Return [x, y] of the center of cell containing provided text 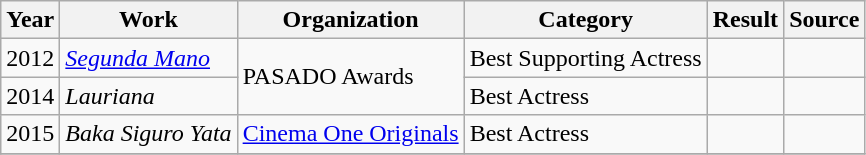
Cinema One Originals [350, 134]
Baka Siguro Yata [148, 134]
Result [745, 20]
Organization [350, 20]
2012 [30, 58]
2014 [30, 96]
Work [148, 20]
Best Supporting Actress [586, 58]
2015 [30, 134]
Lauriana [148, 96]
Source [824, 20]
Category [586, 20]
PASADO Awards [350, 77]
Year [30, 20]
Segunda Mano [148, 58]
